Pinpoint the cell where the given text exists, returning its (x, y) midpoint coordinate. 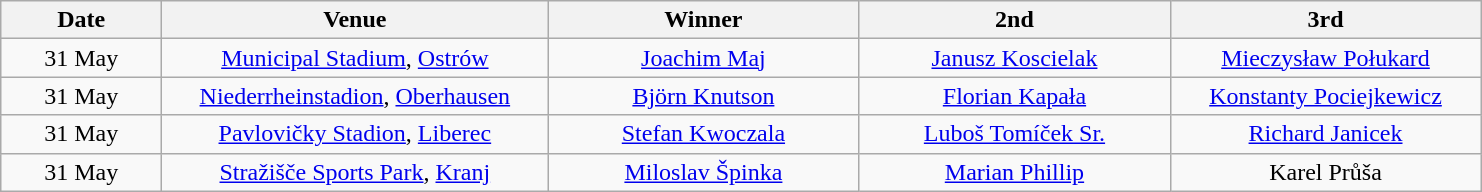
Niederrheinstadion, Oberhausen (355, 96)
Luboš Tomíček Sr. (1014, 134)
Pavlovičky Stadion, Liberec (355, 134)
Stefan Kwoczala (704, 134)
Marian Phillip (1014, 172)
Joachim Maj (704, 58)
Björn Knutson (704, 96)
Karel Průša (1326, 172)
Konstanty Pociejkewicz (1326, 96)
Municipal Stadium, Ostrów (355, 58)
Venue (355, 20)
Date (82, 20)
3rd (1326, 20)
Richard Janicek (1326, 134)
Mieczysław Połukard (1326, 58)
Winner (704, 20)
Janusz Koscielak (1014, 58)
Florian Kapała (1014, 96)
2nd (1014, 20)
Miloslav Špinka (704, 172)
Stražišče Sports Park, Kranj (355, 172)
